Search for the cell housing the specified text and yield its (X, Y) center coordinate. 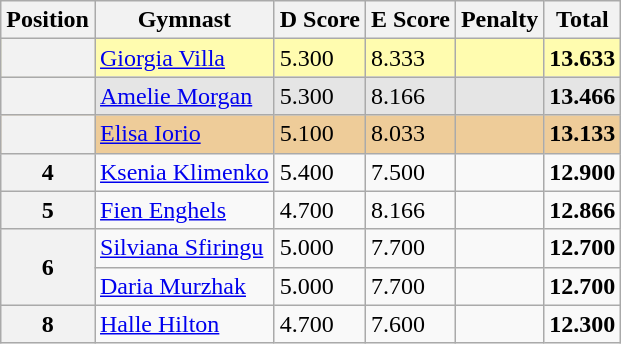
13.133 (582, 134)
D Score (320, 20)
7.600 (410, 324)
Position (48, 20)
Fien Enghels (184, 210)
Total (582, 20)
Gymnast (184, 20)
5.400 (320, 172)
Giorgia Villa (184, 58)
7.500 (410, 172)
12.300 (582, 324)
4 (48, 172)
Ksenia Klimenko (184, 172)
Daria Murzhak (184, 286)
Elisa Iorio (184, 134)
8.033 (410, 134)
5.100 (320, 134)
6 (48, 267)
Penalty (499, 20)
5 (48, 210)
8 (48, 324)
Halle Hilton (184, 324)
Amelie Morgan (184, 96)
13.633 (582, 58)
8.333 (410, 58)
13.466 (582, 96)
E Score (410, 20)
12.900 (582, 172)
Silviana Sfiringu (184, 248)
12.866 (582, 210)
